Detect which cell encompasses the target text, then output its [X, Y] center coordinate. 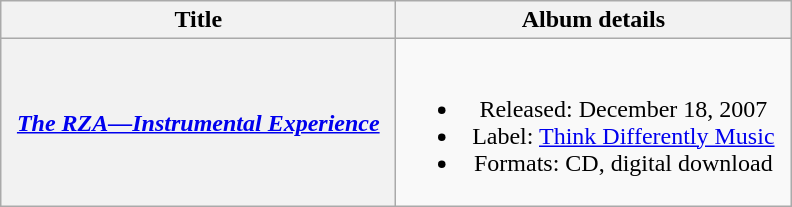
Released: December 18, 2007Label: Think Differently MusicFormats: CD, digital download [594, 122]
The RZA—Instrumental Experience [198, 122]
Album details [594, 20]
Title [198, 20]
